Scan for the cell matching the given text and deliver its (x, y) coordinate at center. 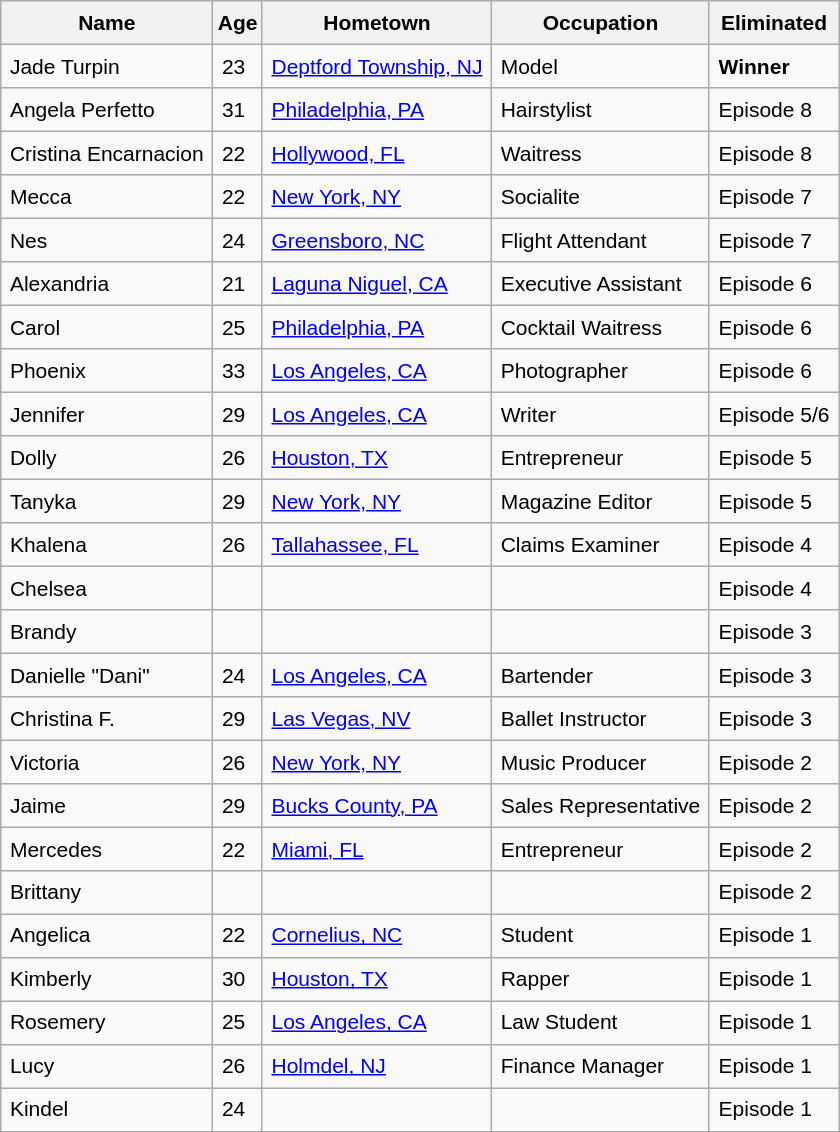
Cornelius, NC (376, 936)
Occupation (601, 22)
Nes (107, 240)
Eliminated (774, 22)
Mecca (107, 196)
Bucks County, PA (376, 804)
Bartender (601, 674)
Laguna Niguel, CA (376, 284)
Kimberly (107, 978)
Miami, FL (376, 848)
Brittany (107, 892)
Writer (601, 414)
Jade Turpin (107, 66)
Law Student (601, 1022)
Angelica (107, 936)
Winner (774, 66)
Carol (107, 326)
Deptford Township, NJ (376, 66)
Waitress (601, 152)
Tallahassee, FL (376, 544)
30 (238, 978)
Socialite (601, 196)
Mercedes (107, 848)
Brandy (107, 630)
Angela Perfetto (107, 110)
Ballet Instructor (601, 718)
Finance Manager (601, 1066)
Cristina Encarnacion (107, 152)
Claims Examiner (601, 544)
Greensboro, NC (376, 240)
31 (238, 110)
Music Producer (601, 762)
Executive Assistant (601, 284)
Rapper (601, 978)
Hairstylist (601, 110)
Alexandria (107, 284)
Victoria (107, 762)
Flight Attendant (601, 240)
Age (238, 22)
Jaime (107, 804)
Phoenix (107, 370)
Cocktail Waitress (601, 326)
Dolly (107, 458)
Jennifer (107, 414)
Kindel (107, 1110)
23 (238, 66)
21 (238, 284)
Rosemery (107, 1022)
Hollywood, FL (376, 152)
Name (107, 22)
Lucy (107, 1066)
Sales Representative (601, 804)
Las Vegas, NV (376, 718)
Student (601, 936)
Christina F. (107, 718)
33 (238, 370)
Holmdel, NJ (376, 1066)
Khalena (107, 544)
Episode 5/6 (774, 414)
Chelsea (107, 588)
Magazine Editor (601, 500)
Model (601, 66)
Photographer (601, 370)
Tanyka (107, 500)
Danielle "Dani" (107, 674)
Hometown (376, 22)
